Capture the cell that displays the provided text and extract its [X, Y] central coordinate. 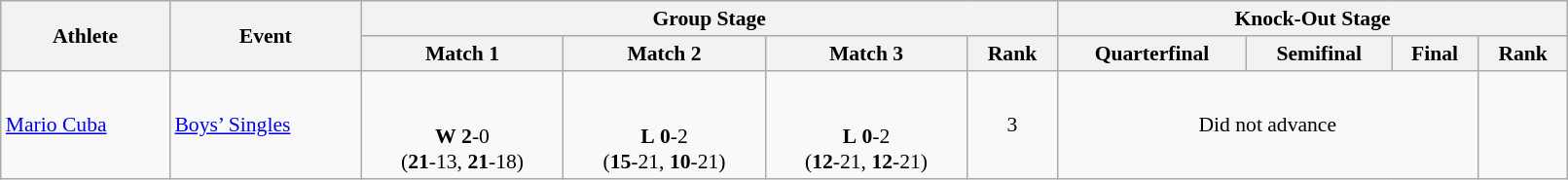
Mario Cuba [86, 125]
Knock-Out Stage [1312, 18]
Quarterfinal [1152, 54]
Semifinal [1320, 54]
Event [265, 35]
Athlete [86, 35]
Match 3 [866, 54]
3 [1012, 125]
Final [1435, 54]
L 0-2 (12-21, 12-21) [866, 125]
Boys’ Singles [265, 125]
Group Stage [709, 18]
Match 2 [665, 54]
W 2-0 (21-13, 21-18) [462, 125]
Match 1 [462, 54]
Did not advance [1267, 125]
L 0-2 (15-21, 10-21) [665, 125]
